Output the [X, Y] coordinate of the center of the cell containing the given text.  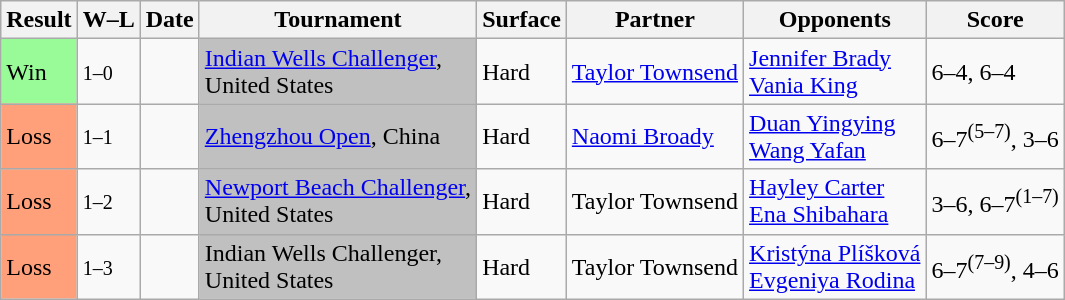
Opponents [835, 20]
Surface [522, 20]
Tournament [338, 20]
Win [39, 72]
Result [39, 20]
Score [995, 20]
1–3 [108, 266]
Newport Beach Challenger, United States [338, 202]
1–1 [108, 136]
Kristýna Plíšková Evgeniya Rodina [835, 266]
Jennifer Brady Vania King [835, 72]
W–L [108, 20]
Hayley Carter Ena Shibahara [835, 202]
Zhengzhou Open, China [338, 136]
Duan Yingying Wang Yafan [835, 136]
3–6, 6–7(1–7) [995, 202]
Partner [654, 20]
1–2 [108, 202]
Date [170, 20]
Naomi Broady [654, 136]
6–7(7–9), 4–6 [995, 266]
1–0 [108, 72]
6–7(5–7), 3–6 [995, 136]
6–4, 6–4 [995, 72]
